For the text-containing cell, return its midpoint in (X, Y) coordinate format. 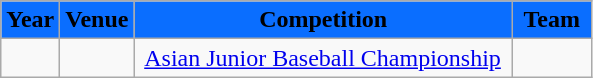
Asian Junior Baseball Championship (323, 58)
Venue (97, 20)
Team (552, 20)
Year (30, 20)
Competition (323, 20)
